Extract the [X, Y] coordinate from the center of the cell holding the provided text.  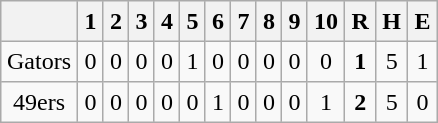
H [392, 21]
8 [269, 21]
Gators [38, 61]
7 [244, 21]
10 [326, 21]
6 [218, 21]
49ers [38, 102]
4 [167, 21]
3 [142, 21]
R [360, 21]
9 [295, 21]
E [423, 21]
